From the cell containing the given text, extract its center point as [X, Y] coordinate. 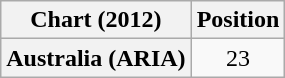
Australia (ARIA) [96, 58]
23 [238, 58]
Position [238, 20]
Chart (2012) [96, 20]
